Return (X, Y) of the center of cell containing provided text 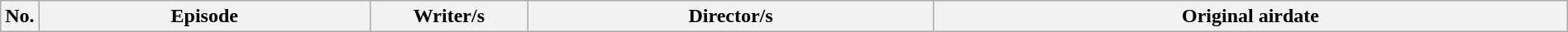
Writer/s (448, 16)
No. (20, 16)
Director/s (730, 16)
Episode (204, 16)
Original airdate (1250, 16)
